Locate the cell with the specified text and output its (X, Y) center coordinate. 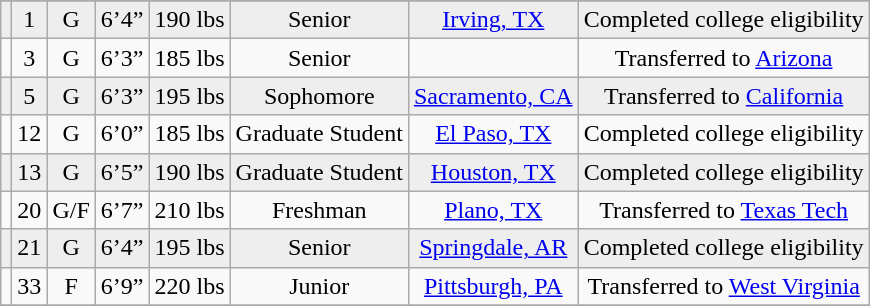
21 (30, 248)
3 (30, 58)
Junior (319, 286)
G/F (71, 210)
5 (30, 96)
20 (30, 210)
Transferred to California (724, 96)
Transferred to Arizona (724, 58)
12 (30, 134)
Freshman (319, 210)
Plano, TX (493, 210)
Irving, TX (493, 20)
1 (30, 20)
Springdale, AR (493, 248)
6’7” (122, 210)
El Paso, TX (493, 134)
Houston, TX (493, 172)
F (71, 286)
6’5” (122, 172)
Transferred to West Virginia (724, 286)
13 (30, 172)
Sophomore (319, 96)
210 lbs (190, 210)
Sacramento, CA (493, 96)
220 lbs (190, 286)
Pittsburgh, PA (493, 286)
Transferred to Texas Tech (724, 210)
33 (30, 286)
6’0” (122, 134)
6’9” (122, 286)
